Return [X, Y] of the center of cell containing provided text 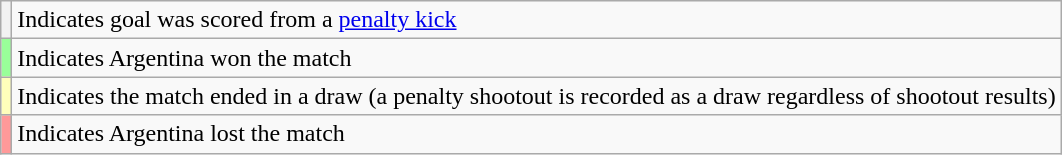
Indicates goal was scored from a penalty kick [536, 20]
Indicates Argentina lost the match [536, 134]
Indicates the match ended in a draw (a penalty shootout is recorded as a draw regardless of shootout results) [536, 96]
Indicates Argentina won the match [536, 58]
